Pinpoint the cell where the given text exists, returning its [X, Y] midpoint coordinate. 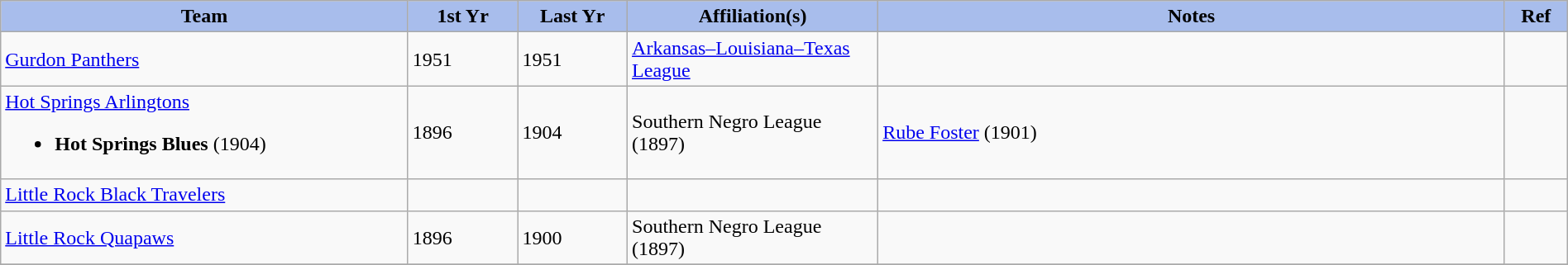
Little Rock Quapaws [205, 238]
1904 [572, 132]
Hot Springs ArlingtonsHot Springs Blues (1904) [205, 132]
Arkansas–Louisiana–Texas League [753, 59]
Gurdon Panthers [205, 59]
Rube Foster (1901) [1192, 132]
Team [205, 17]
Affiliation(s) [753, 17]
Little Rock Black Travelers [205, 195]
1st Yr [463, 17]
Ref [1536, 17]
1900 [572, 238]
Notes [1192, 17]
Last Yr [572, 17]
